Identify which cell holds the provided text, then report its [X, Y] central coordinate. 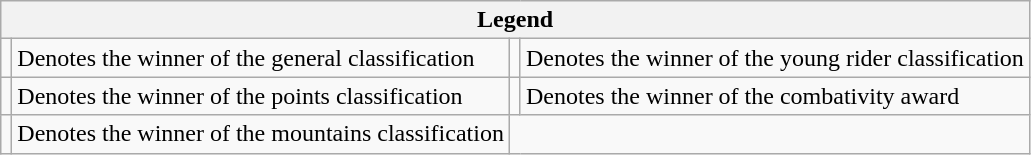
Denotes the winner of the points classification [261, 96]
Legend [516, 20]
Denotes the winner of the combativity award [774, 96]
Denotes the winner of the general classification [261, 58]
Denotes the winner of the mountains classification [261, 134]
Denotes the winner of the young rider classification [774, 58]
